Pinpoint the cell where the given text exists, returning its (x, y) midpoint coordinate. 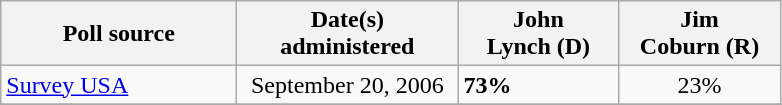
JimCoburn (R) (700, 34)
Survey USA (119, 85)
23% (700, 85)
Poll source (119, 34)
Date(s)administered (348, 34)
JohnLynch (D) (538, 34)
September 20, 2006 (348, 85)
73% (538, 85)
